Search for the cell housing the specified text and yield its (X, Y) center coordinate. 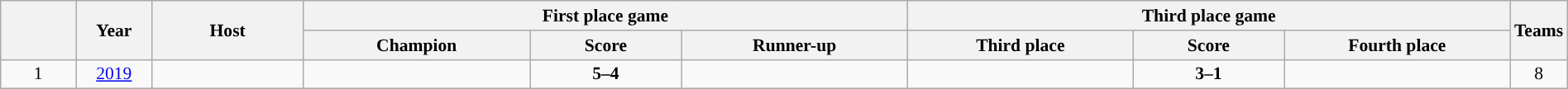
3–1 (1209, 74)
Fourth place (1398, 45)
5–4 (605, 74)
1 (38, 74)
Host (227, 30)
Teams (1538, 30)
Third place (1021, 45)
First place game (605, 16)
2019 (114, 74)
Runner-up (795, 45)
Champion (417, 45)
Third place game (1209, 16)
Year (114, 30)
8 (1538, 74)
